Determine the [X, Y] coordinate at the center of the cell enclosing the given text.  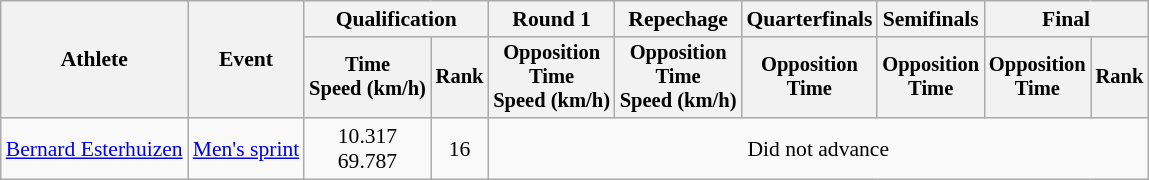
16 [460, 148]
TimeSpeed (km/h) [368, 78]
Bernard Esterhuizen [94, 148]
Repechage [678, 19]
10.31769.787 [368, 148]
Final [1066, 19]
Round 1 [552, 19]
Men's sprint [246, 148]
Athlete [94, 60]
Qualification [396, 19]
Quarterfinals [809, 19]
Did not advance [818, 148]
Event [246, 60]
Semifinals [930, 19]
